Extract the (X, Y) coordinate from the center of the cell holding the provided text.  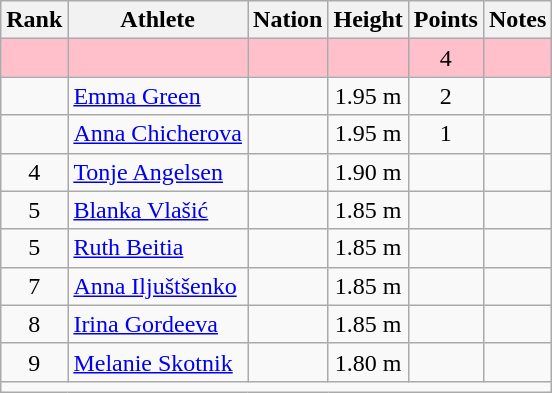
Height (368, 20)
9 (34, 362)
1.80 m (368, 362)
Emma Green (158, 96)
Anna Chicherova (158, 134)
Ruth Beitia (158, 248)
Tonje Angelsen (158, 172)
7 (34, 286)
Athlete (158, 20)
Anna Iljuštšenko (158, 286)
Melanie Skotnik (158, 362)
Blanka Vlašić (158, 210)
Irina Gordeeva (158, 324)
Rank (34, 20)
Nation (288, 20)
Points (446, 20)
1.90 m (368, 172)
2 (446, 96)
8 (34, 324)
Notes (517, 20)
1 (446, 134)
